Find where the given text appears and provide that cell's center as [x, y] coordinate. 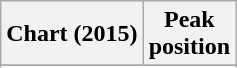
Chart (2015) [72, 34]
Peakposition [189, 34]
